Capture the cell that displays the provided text and extract its (X, Y) central coordinate. 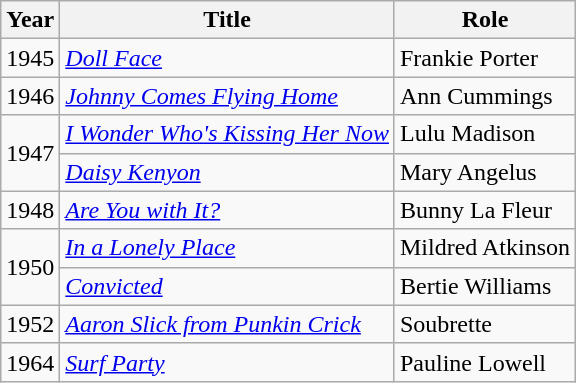
1945 (30, 58)
Bertie Williams (484, 286)
1946 (30, 96)
Aaron Slick from Punkin Crick (228, 324)
Convicted (228, 286)
I Wonder Who's Kissing Her Now (228, 134)
Mary Angelus (484, 172)
Doll Face (228, 58)
Soubrette (484, 324)
1950 (30, 267)
Pauline Lowell (484, 362)
Bunny La Fleur (484, 210)
In a Lonely Place (228, 248)
Are You with It? (228, 210)
Year (30, 20)
Daisy Kenyon (228, 172)
1964 (30, 362)
Mildred Atkinson (484, 248)
1952 (30, 324)
Lulu Madison (484, 134)
Surf Party (228, 362)
1947 (30, 153)
Frankie Porter (484, 58)
1948 (30, 210)
Title (228, 20)
Ann Cummings (484, 96)
Role (484, 20)
Johnny Comes Flying Home (228, 96)
